Find where the given text appears and provide that cell's center as [x, y] coordinate. 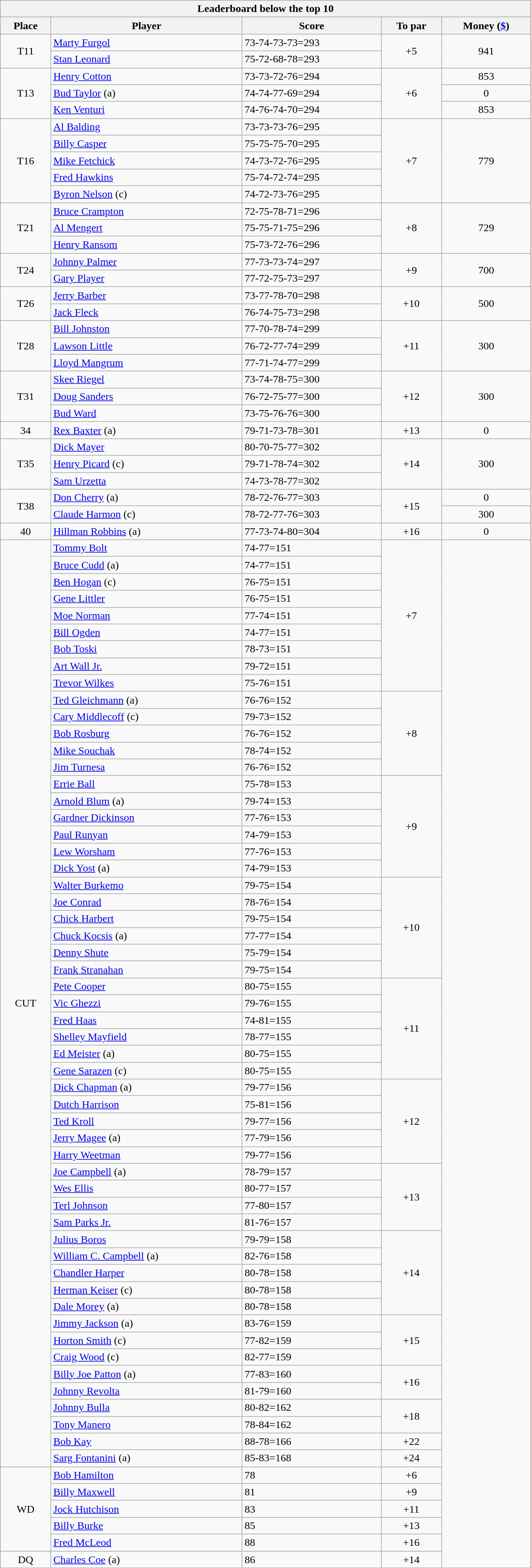
Byron Nelson (c) [146, 194]
Chick Harbert [146, 919]
75-72-68-78=293 [312, 59]
73-74-73-73=293 [312, 43]
Place [26, 26]
Vic Ghezzi [146, 1003]
Wes Ellis [146, 1189]
Bob Kay [146, 1441]
Gary Player [146, 279]
77-77=154 [312, 936]
Jimmy Jackson (a) [146, 1324]
Ed Meister (a) [146, 1054]
81-76=157 [312, 1222]
Bob Rosburg [146, 733]
Craig Wood (c) [146, 1357]
+18 [412, 1416]
85 [312, 1525]
74-76-74-70=294 [312, 110]
Dick Yost (a) [146, 868]
941 [486, 51]
DQ [26, 1559]
Gene Littler [146, 599]
76-72-75-77=300 [312, 396]
Leaderboard below the top 10 [265, 9]
729 [486, 228]
Bob Toski [146, 649]
Charles Coe (a) [146, 1559]
Bud Taylor (a) [146, 93]
78-77=155 [312, 1037]
75-76=151 [312, 683]
77-80=157 [312, 1205]
T21 [26, 228]
77-72-75-73=297 [312, 279]
Billy Maxwell [146, 1492]
Dale Morey (a) [146, 1307]
+5 [412, 51]
78-76=154 [312, 902]
Herman Keiser (c) [146, 1290]
Tony Manero [146, 1425]
Moe Norman [146, 616]
Terl Johnson [146, 1205]
T11 [26, 51]
Sam Parks Jr. [146, 1222]
78-84=162 [312, 1425]
Denny Shute [146, 952]
73-77-78-70=298 [312, 295]
Chuck Kocsis (a) [146, 936]
William C. Campbell (a) [146, 1256]
T13 [26, 93]
Rex Baxter (a) [146, 430]
77-73-74-80=304 [312, 531]
Mike Souchak [146, 751]
80-77=157 [312, 1189]
75-75-71-75=296 [312, 228]
Trevor Wilkes [146, 683]
Billy Joe Patton (a) [146, 1374]
Gene Sarazen (c) [146, 1071]
74-73-72-76=295 [312, 160]
Claude Harmon (c) [146, 515]
Dick Mayer [146, 447]
Bill Ogden [146, 632]
Arnold Blum (a) [146, 801]
Jerry Barber [146, 295]
74-81=155 [312, 1020]
40 [26, 531]
Julius Boros [146, 1239]
Score [312, 26]
78-72-77-76=303 [312, 515]
Johnny Palmer [146, 262]
T28 [26, 346]
500 [486, 304]
Al Balding [146, 127]
Bud Ward [146, 413]
WD [26, 1509]
83-76=159 [312, 1324]
77-71-74-77=299 [312, 363]
74-73-78-77=302 [312, 480]
77-70-78-74=299 [312, 329]
79-71-78-74=302 [312, 464]
73-75-76-76=300 [312, 413]
Billy Casper [146, 143]
CUT [26, 1003]
77-83=160 [312, 1374]
T24 [26, 270]
Lloyd Mangrum [146, 363]
Marty Furgol [146, 43]
75-81=156 [312, 1104]
Doug Sanders [146, 396]
75-79=154 [312, 952]
Mike Fetchick [146, 160]
77-74=151 [312, 616]
Jim Turnesa [146, 767]
Dutch Harrison [146, 1104]
Dick Chapman (a) [146, 1088]
+22 [412, 1441]
Ken Venturi [146, 110]
Gardner Dickinson [146, 818]
Ben Hogan (c) [146, 582]
Henry Ransom [146, 245]
+24 [412, 1458]
Harry Weetman [146, 1155]
82-76=158 [312, 1256]
Horton Smith (c) [146, 1340]
Fred Haas [146, 1020]
Frank Stranahan [146, 969]
Art Wall Jr. [146, 666]
74-72-73-76=295 [312, 194]
72-75-78-71=296 [312, 211]
Bob Hamilton [146, 1475]
Hillman Robbins (a) [146, 531]
77-82=159 [312, 1340]
T31 [26, 396]
Jack Fleck [146, 312]
79-74=153 [312, 801]
79-76=155 [312, 1003]
Bruce Cudd (a) [146, 565]
74-74-77-69=294 [312, 93]
Bill Johnston [146, 329]
78-79=157 [312, 1172]
79-73=152 [312, 716]
T16 [26, 160]
88 [312, 1542]
Tommy Bolt [146, 548]
80-82=162 [312, 1408]
Fred Hawkins [146, 177]
86 [312, 1559]
Money ($) [486, 26]
779 [486, 160]
76-72-77-74=299 [312, 346]
T35 [26, 464]
Shelley Mayfield [146, 1037]
T38 [26, 506]
Johnny Revolta [146, 1391]
79-71-73-78=301 [312, 430]
Bruce Crampton [146, 211]
Henry Picard (c) [146, 464]
Sam Urzetta [146, 480]
Ted Gleichmann (a) [146, 700]
82-77=159 [312, 1357]
Player [146, 26]
75-73-72-76=296 [312, 245]
Pete Cooper [146, 986]
88-78=166 [312, 1441]
73-73-72-76=294 [312, 76]
To par [412, 26]
Billy Burke [146, 1525]
85-83=168 [312, 1458]
Joe Conrad [146, 902]
Stan Leonard [146, 59]
Walter Burkemo [146, 885]
73-74-78-75=300 [312, 379]
Paul Runyan [146, 835]
Fred McLeod [146, 1542]
81-79=160 [312, 1391]
Lawson Little [146, 346]
34 [26, 430]
Skee Riegel [146, 379]
81 [312, 1492]
76-74-75-73=298 [312, 312]
77-73-73-74=297 [312, 262]
75-75-75-70=295 [312, 143]
700 [486, 270]
Henry Cotton [146, 76]
T26 [26, 304]
78-72-76-77=303 [312, 498]
Errie Ball [146, 784]
75-78=153 [312, 784]
Lew Worsham [146, 852]
Al Mengert [146, 228]
78-73=151 [312, 649]
80-70-75-77=302 [312, 447]
Sarg Fontanini (a) [146, 1458]
73-73-73-76=295 [312, 127]
79-72=151 [312, 666]
77-79=156 [312, 1138]
78-74=152 [312, 751]
Chandler Harper [146, 1273]
Jerry Magee (a) [146, 1138]
83 [312, 1509]
78 [312, 1475]
79-79=158 [312, 1239]
Cary Middlecoff (c) [146, 716]
Johnny Bulla [146, 1408]
Jock Hutchison [146, 1509]
Don Cherry (a) [146, 498]
Joe Campbell (a) [146, 1172]
75-74-72-74=295 [312, 177]
Ted Kroll [146, 1121]
